Capture the cell that displays the provided text and extract its (X, Y) central coordinate. 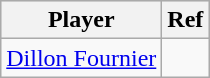
Ref (186, 20)
Dillon Fournier (82, 58)
Player (82, 20)
